Detect which cell encompasses the target text, then output its [x, y] center coordinate. 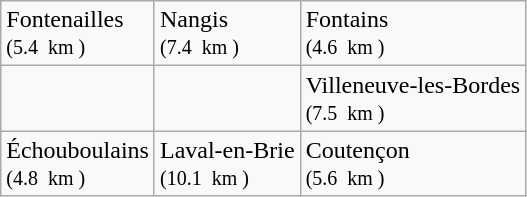
Villeneuve-les-Bordes(7.5 km ) [413, 98]
Laval-en-Brie(10.1 km ) [227, 164]
Fontains(4.6 km ) [413, 34]
Coutençon(5.6 km ) [413, 164]
Nangis(7.4 km ) [227, 34]
Échouboulains(4.8 km ) [78, 164]
Fontenailles(5.4 km ) [78, 34]
